Pinpoint the cell where the given text exists, returning its [x, y] midpoint coordinate. 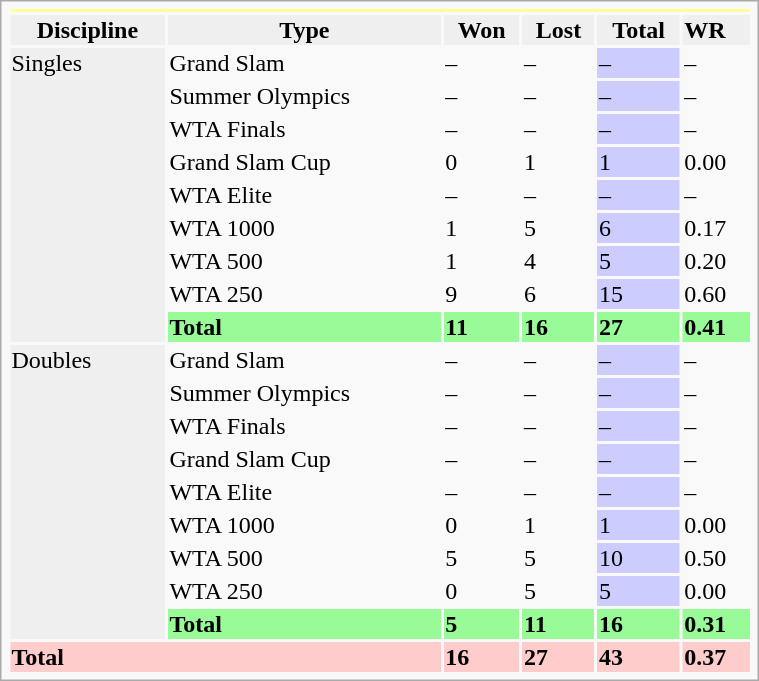
0.20 [716, 261]
Singles [88, 195]
0.31 [716, 624]
0.17 [716, 228]
0.50 [716, 558]
0.60 [716, 294]
Won [482, 30]
Type [304, 30]
Doubles [88, 492]
Lost [559, 30]
4 [559, 261]
43 [638, 657]
15 [638, 294]
9 [482, 294]
10 [638, 558]
0.37 [716, 657]
Discipline [88, 30]
0.41 [716, 327]
WR [716, 30]
